Search for the cell housing the specified text and yield its [x, y] center coordinate. 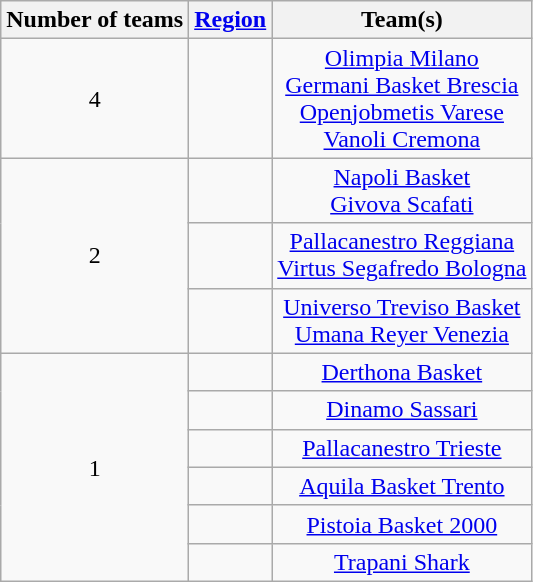
1 [95, 467]
Pistoia Basket 2000 [402, 524]
Olimpia MilanoGermani Basket BresciaOpenjobmetis VareseVanoli Cremona [402, 98]
Aquila Basket Trento [402, 486]
Pallacanestro Trieste [402, 448]
Derthona Basket [402, 372]
Universo Treviso BasketUmana Reyer Venezia [402, 320]
2 [95, 256]
Pallacanestro ReggianaVirtus Segafredo Bologna [402, 256]
Number of teams [95, 20]
Dinamo Sassari [402, 410]
Napoli BasketGivova Scafati [402, 190]
4 [95, 98]
Team(s) [402, 20]
Region [230, 20]
Trapani Shark [402, 562]
